Provide the (x, y) coordinate of the cell's center where the given text is located.  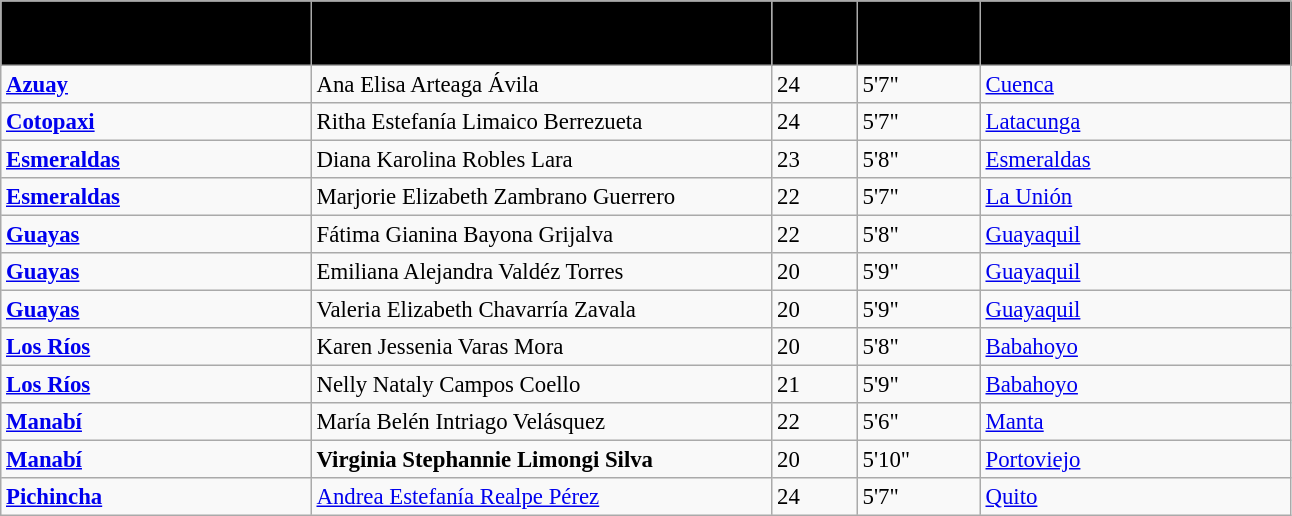
Valeria Elizabeth Chavarría Zavala (541, 309)
Quito (1135, 497)
Height (ft) (918, 33)
23 (815, 159)
Nelly Nataly Campos Coello (541, 384)
Portoviejo (1135, 459)
Karen Jessenia Varas Mora (541, 347)
Cotopaxi (156, 122)
Marjorie Elizabeth Zambrano Guerrero (541, 197)
Latacunga (1135, 122)
Pichincha (156, 497)
Manta (1135, 422)
Ritha Estefanía Limaico Berrezueta (541, 122)
5'10" (918, 459)
Ana Elisa Arteaga Ávila (541, 84)
Age (815, 33)
Cuenca (1135, 84)
Andrea Estefanía Realpe Pérez (541, 497)
Diana Karolina Robles Lara (541, 159)
Azuay (156, 84)
Emiliana Alejandra Valdéz Torres (541, 272)
Contestant (541, 33)
21 (815, 384)
Province (156, 33)
La Unión (1135, 197)
Fátima Gianina Bayona Grijalva (541, 234)
5'6" (918, 422)
Hometown (1135, 33)
María Belén Intriago Velásquez (541, 422)
Virginia Stephannie Limongi Silva (541, 459)
